Return the (x, y) coordinate for the center point of the cell that contains the specified text.  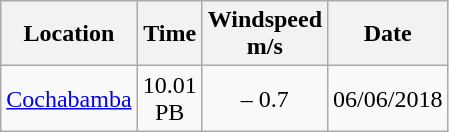
Location (69, 34)
10.01PB (170, 98)
Time (170, 34)
Cochabamba (69, 98)
– 0.7 (264, 98)
06/06/2018 (388, 98)
Windspeedm/s (264, 34)
Date (388, 34)
